Output the [X, Y] coordinate of the center of the cell containing the given text.  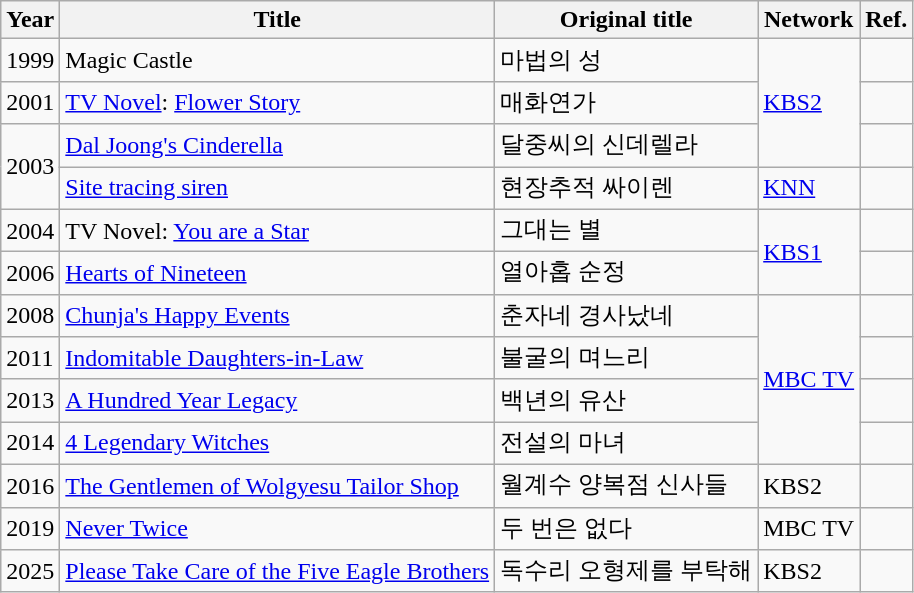
마법의 성 [626, 60]
Network [809, 20]
Dal Joong's Cinderella [278, 146]
불굴의 며느리 [626, 358]
2003 [30, 166]
달중씨의 신데렐라 [626, 146]
2013 [30, 400]
2019 [30, 528]
The Gentlemen of Wolgyesu Tailor Shop [278, 486]
KNN [809, 188]
매화연가 [626, 102]
Hearts of Nineteen [278, 274]
그대는 별 [626, 230]
TV Novel: You are a Star [278, 230]
2014 [30, 444]
2011 [30, 358]
2001 [30, 102]
A Hundred Year Legacy [278, 400]
Please Take Care of the Five Eagle Brothers [278, 572]
2006 [30, 274]
춘자네 경사났네 [626, 316]
1999 [30, 60]
2016 [30, 486]
현장추적 싸이렌 [626, 188]
백년의 유산 [626, 400]
Ref. [886, 20]
월계수 양복점 신사들 [626, 486]
2008 [30, 316]
4 Legendary Witches [278, 444]
KBS1 [809, 252]
Original title [626, 20]
2004 [30, 230]
TV Novel: Flower Story [278, 102]
전설의 마녀 [626, 444]
Title [278, 20]
독수리 오형제를 부탁해 [626, 572]
두 번은 없다 [626, 528]
Indomitable Daughters-in-Law [278, 358]
2025 [30, 572]
Never Twice [278, 528]
열아홉 순정 [626, 274]
Year [30, 20]
Magic Castle [278, 60]
Chunja's Happy Events [278, 316]
Site tracing siren [278, 188]
